Output the [X, Y] coordinate of the center of the cell containing the given text.  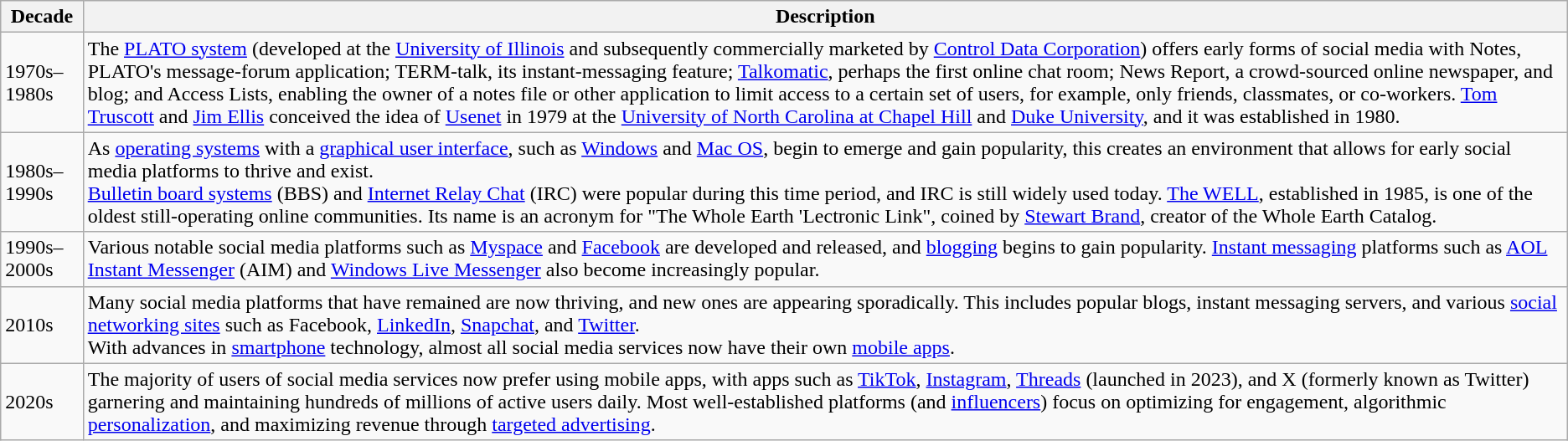
Decade [42, 17]
2020s [42, 402]
1970s–1980s [42, 82]
2010s [42, 325]
Description [825, 17]
1980s–1990s [42, 182]
1990s–2000s [42, 259]
